Detect which cell encompasses the target text, then output its (x, y) center coordinate. 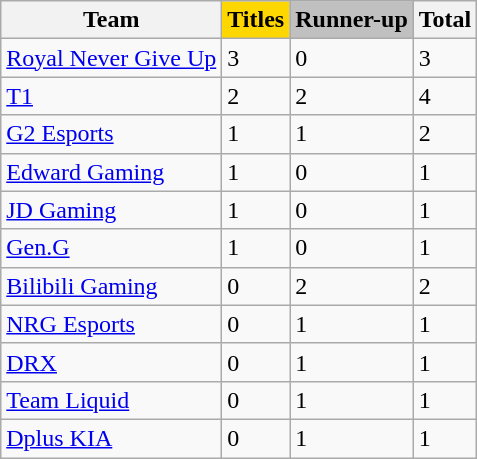
T1 (112, 96)
NRG Esports (112, 324)
Team (112, 20)
Bilibili Gaming (112, 286)
Edward Gaming (112, 172)
Dplus KIA (112, 438)
Gen.G (112, 248)
4 (445, 96)
DRX (112, 362)
Titles (256, 20)
Runner-up (352, 20)
Team Liquid (112, 400)
G2 Esports (112, 134)
Royal Never Give Up (112, 58)
Total (445, 20)
JD Gaming (112, 210)
